Return the (x, y) coordinate for the center point of the cell that contains the specified text.  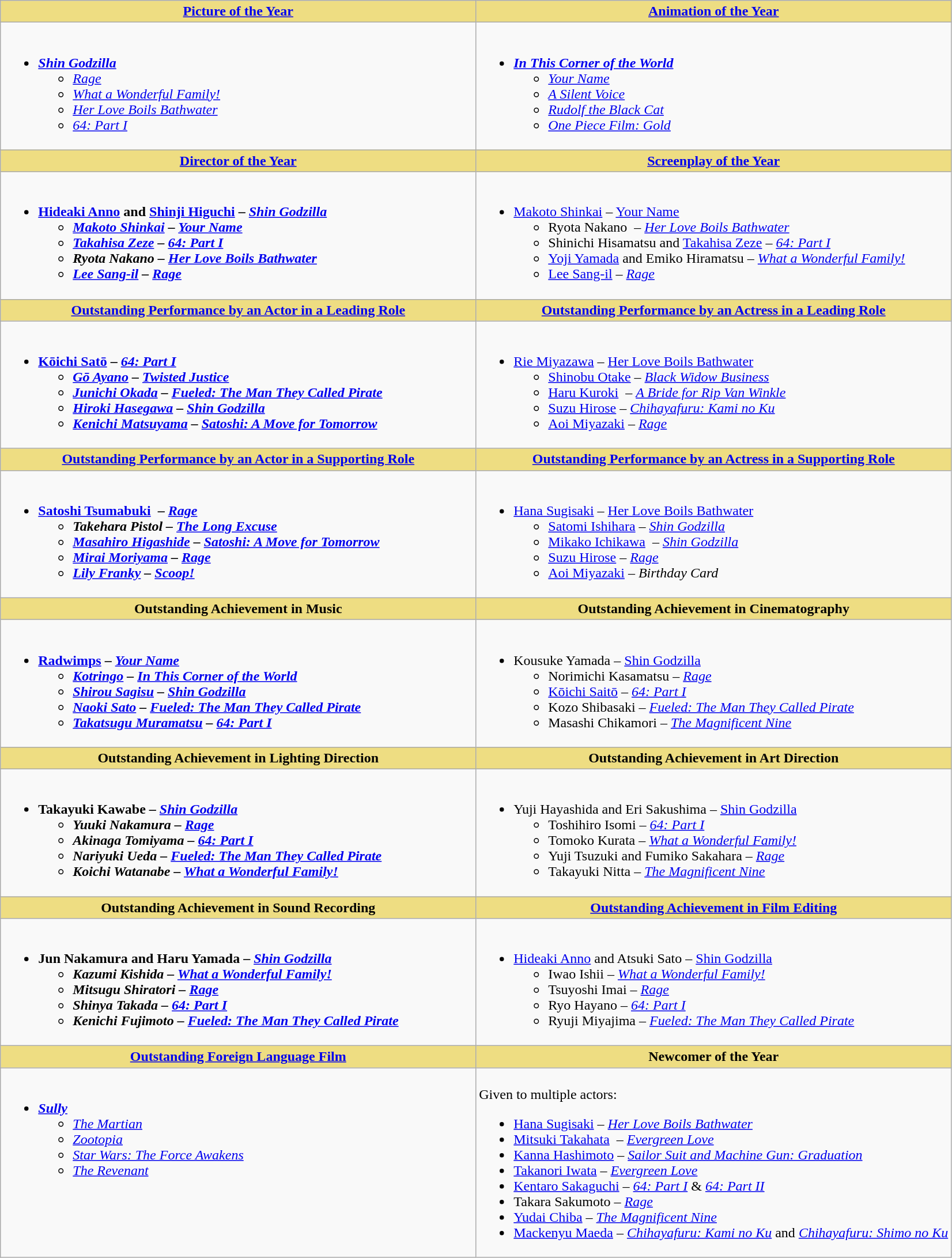
Newcomer of the Year (713, 1057)
Outstanding Performance by an Actor in a Leading Role (239, 310)
Screenplay of the Year (713, 161)
Picture of the Year (239, 12)
Outstanding Achievement in Film Editing (713, 908)
Outstanding Achievement in Lighting Direction (239, 758)
Outstanding Achievement in Sound Recording (239, 908)
Satoshi Tsumabuki – RageTakehara Pistol – The Long ExcuseMasahiro Higashide – Satoshi: A Move for TomorrowMirai Moriyama – RageLily Franky – Scoop! (239, 534)
In This Corner of the WorldYour NameA Silent VoiceRudolf the Black CatOne Piece Film: Gold (713, 86)
Hana Sugisaki – Her Love Boils BathwaterSatomi Ishihara – Shin GodzillaMikako Ichikawa – Shin GodzillaSuzu Hirose – RageAoi Miyazaki – Birthday Card (713, 534)
Director of the Year (239, 161)
Outstanding Foreign Language Film (239, 1057)
Outstanding Performance by an Actor in a Supporting Role (239, 459)
Outstanding Achievement in Art Direction (713, 758)
Outstanding Performance by an Actress in a Supporting Role (713, 459)
SullyThe MartianZootopiaStar Wars: The Force AwakensThe Revenant (239, 1163)
Animation of the Year (713, 12)
Shin GodzillaRageWhat a Wonderful Family!Her Love Boils Bathwater64: Part I (239, 86)
Outstanding Achievement in Cinematography (713, 609)
Outstanding Achievement in Music (239, 609)
Outstanding Performance by an Actress in a Leading Role (713, 310)
